Locate the cell with the specified text and output its [X, Y] center coordinate. 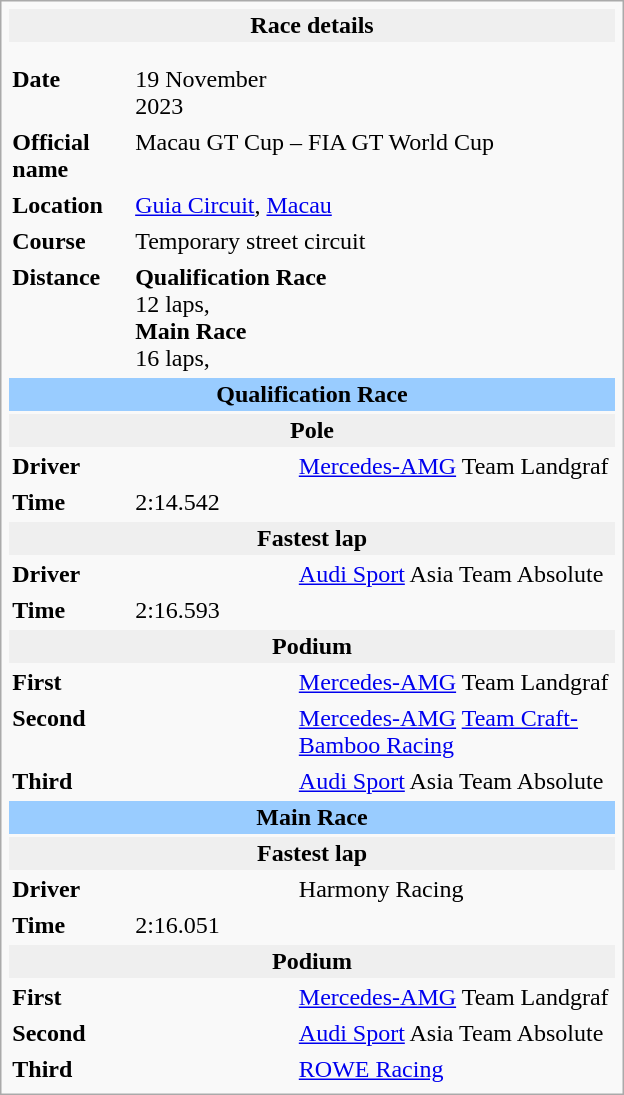
Qualification Race12 laps, Main Race16 laps, [374, 318]
19 November 2023 [212, 93]
Macau GT Cup – FIA GT World Cup [374, 156]
2:16.593 [374, 610]
Pole [312, 430]
Official name [69, 156]
Mercedes-AMG Team Craft-Bamboo Racing [456, 732]
Distance [69, 318]
Race details [312, 26]
Guia Circuit, Macau [374, 206]
Temporary street circuit [374, 242]
Harmony Racing [456, 890]
ROWE Racing [456, 1070]
Main Race [312, 818]
Location [69, 206]
Qualification Race [312, 394]
2:16.051 [374, 926]
Course [69, 242]
2:14.542 [374, 502]
Date [69, 93]
